Extract the (x, y) coordinate from the center of the cell holding the provided text.  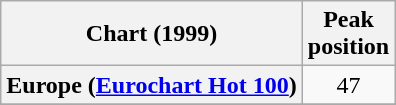
Chart (1999) (152, 34)
Europe (Eurochart Hot 100) (152, 85)
Peakposition (348, 34)
47 (348, 85)
